From the cell containing the given text, extract its center point as [x, y] coordinate. 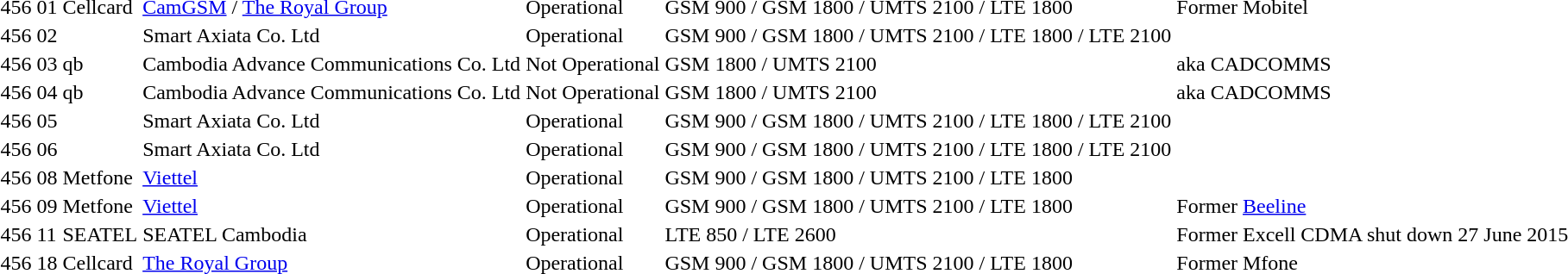
SEATEL Cambodia [331, 234]
04 [47, 92]
03 [47, 64]
SEATEL [100, 234]
02 [47, 35]
LTE 850 / LTE 2600 [918, 234]
05 [47, 121]
08 [47, 177]
06 [47, 149]
11 [47, 234]
09 [47, 206]
